Output the [x, y] coordinate of the center of the cell containing the given text.  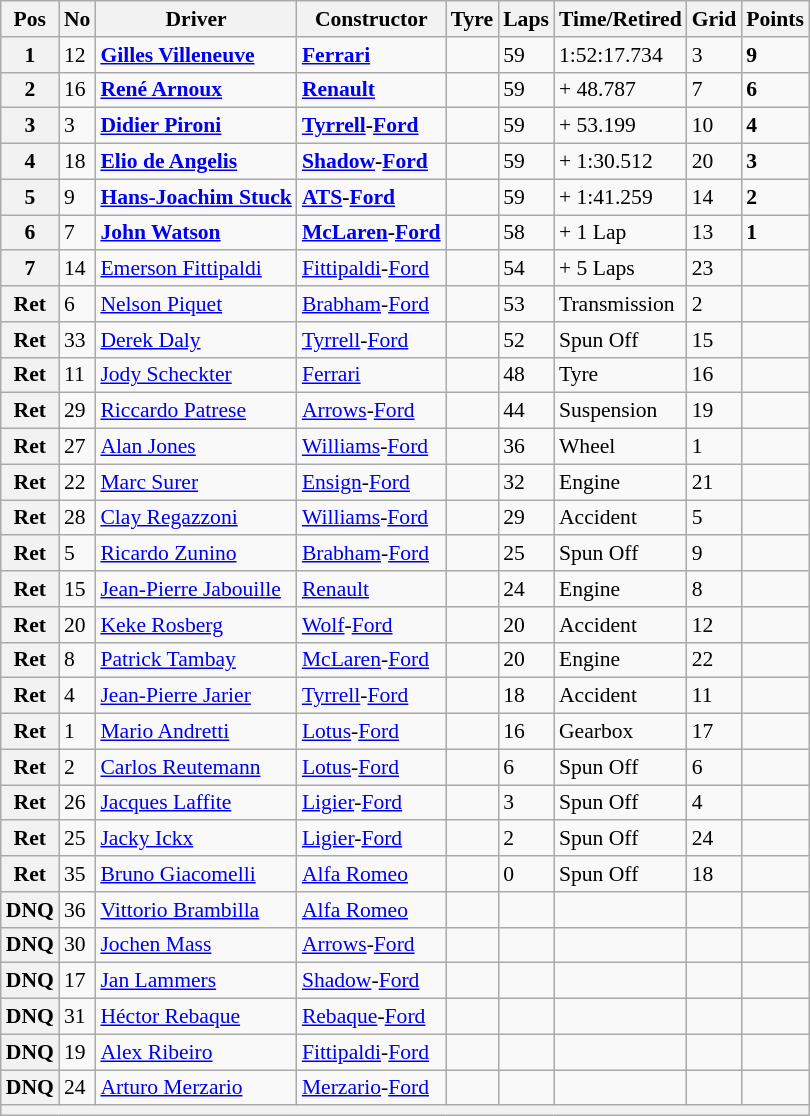
Mario Andretti [196, 732]
No [78, 19]
Derek Daly [196, 340]
Laps [526, 19]
Points [775, 19]
John Watson [196, 233]
32 [526, 482]
Jean-Pierre Jarier [196, 696]
33 [78, 340]
Wheel [620, 447]
Didier Pironi [196, 126]
31 [78, 1017]
+ 1:41.259 [620, 197]
+ 53.199 [620, 126]
23 [714, 269]
+ 48.787 [620, 90]
1:52:17.734 [620, 55]
+ 1 Lap [620, 233]
Time/Retired [620, 19]
Merzario-Ford [372, 1088]
Jacques Laffite [196, 803]
21 [714, 482]
Alex Ribeiro [196, 1052]
44 [526, 411]
53 [526, 304]
Rebaque-Ford [372, 1017]
58 [526, 233]
René Arnoux [196, 90]
28 [78, 518]
+ 5 Laps [620, 269]
Carlos Reutemann [196, 767]
ATS-Ford [372, 197]
Bruno Giacomelli [196, 874]
Elio de Angelis [196, 162]
54 [526, 269]
Ensign-Ford [372, 482]
30 [78, 945]
Jochen Mass [196, 945]
Ricardo Zunino [196, 554]
13 [714, 233]
Wolf-Ford [372, 625]
Nelson Piquet [196, 304]
Emerson Fittipaldi [196, 269]
Patrick Tambay [196, 660]
Clay Regazzoni [196, 518]
27 [78, 447]
Hans-Joachim Stuck [196, 197]
Driver [196, 19]
Keke Rosberg [196, 625]
Marc Surer [196, 482]
0 [526, 874]
Gearbox [620, 732]
Grid [714, 19]
10 [714, 126]
Jan Lammers [196, 981]
Suspension [620, 411]
35 [78, 874]
Jody Scheckter [196, 375]
Jacky Ickx [196, 839]
26 [78, 803]
52 [526, 340]
Transmission [620, 304]
Jean-Pierre Jabouille [196, 589]
Riccardo Patrese [196, 411]
Pos [30, 19]
Héctor Rebaque [196, 1017]
48 [526, 375]
Vittorio Brambilla [196, 910]
Arturo Merzario [196, 1088]
Gilles Villeneuve [196, 55]
Alan Jones [196, 447]
Constructor [372, 19]
+ 1:30.512 [620, 162]
